Output the (x, y) coordinate of the center of the cell containing the given text.  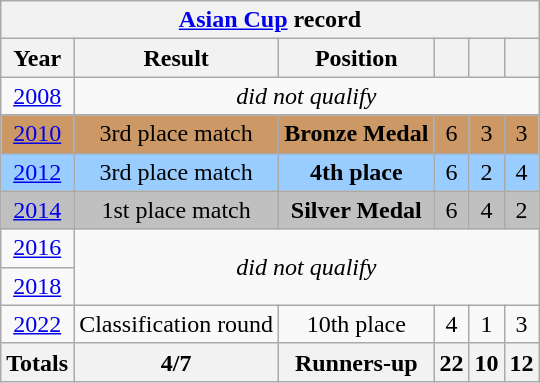
Runners-up (356, 362)
22 (452, 362)
Asian Cup record (270, 20)
Bronze Medal (356, 134)
2016 (38, 248)
2018 (38, 286)
Totals (38, 362)
2010 (38, 134)
2008 (38, 96)
Year (38, 58)
10th place (356, 324)
2012 (38, 172)
2014 (38, 210)
Position (356, 58)
12 (522, 362)
Silver Medal (356, 210)
4th place (356, 172)
2022 (38, 324)
Classification round (176, 324)
Result (176, 58)
1 (486, 324)
4/7 (176, 362)
1st place match (176, 210)
10 (486, 362)
